Identify which cell holds the provided text, then report its [X, Y] central coordinate. 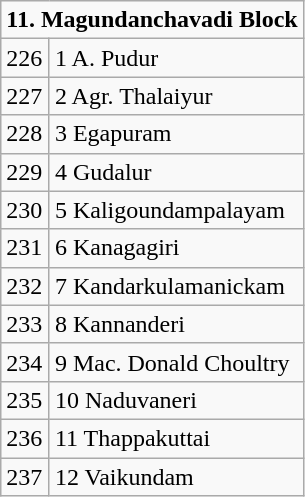
231 [26, 248]
228 [26, 134]
229 [26, 172]
11. Magundanchavadi Block [152, 20]
8 Kannanderi [176, 324]
10 Naduvaneri [176, 400]
226 [26, 58]
5 Kaligoundampalayam [176, 210]
230 [26, 210]
11 Thappakuttai [176, 438]
1 A. Pudur [176, 58]
9 Mac. Donald Choultry [176, 362]
235 [26, 400]
3 Egapuram [176, 134]
237 [26, 477]
233 [26, 324]
12 Vaikundam [176, 477]
234 [26, 362]
4 Gudalur [176, 172]
227 [26, 96]
7 Kandarkulamanickam [176, 286]
2 Agr. Thalaiyur [176, 96]
236 [26, 438]
6 Kanagagiri [176, 248]
232 [26, 286]
